Capture the cell that displays the provided text and extract its [X, Y] central coordinate. 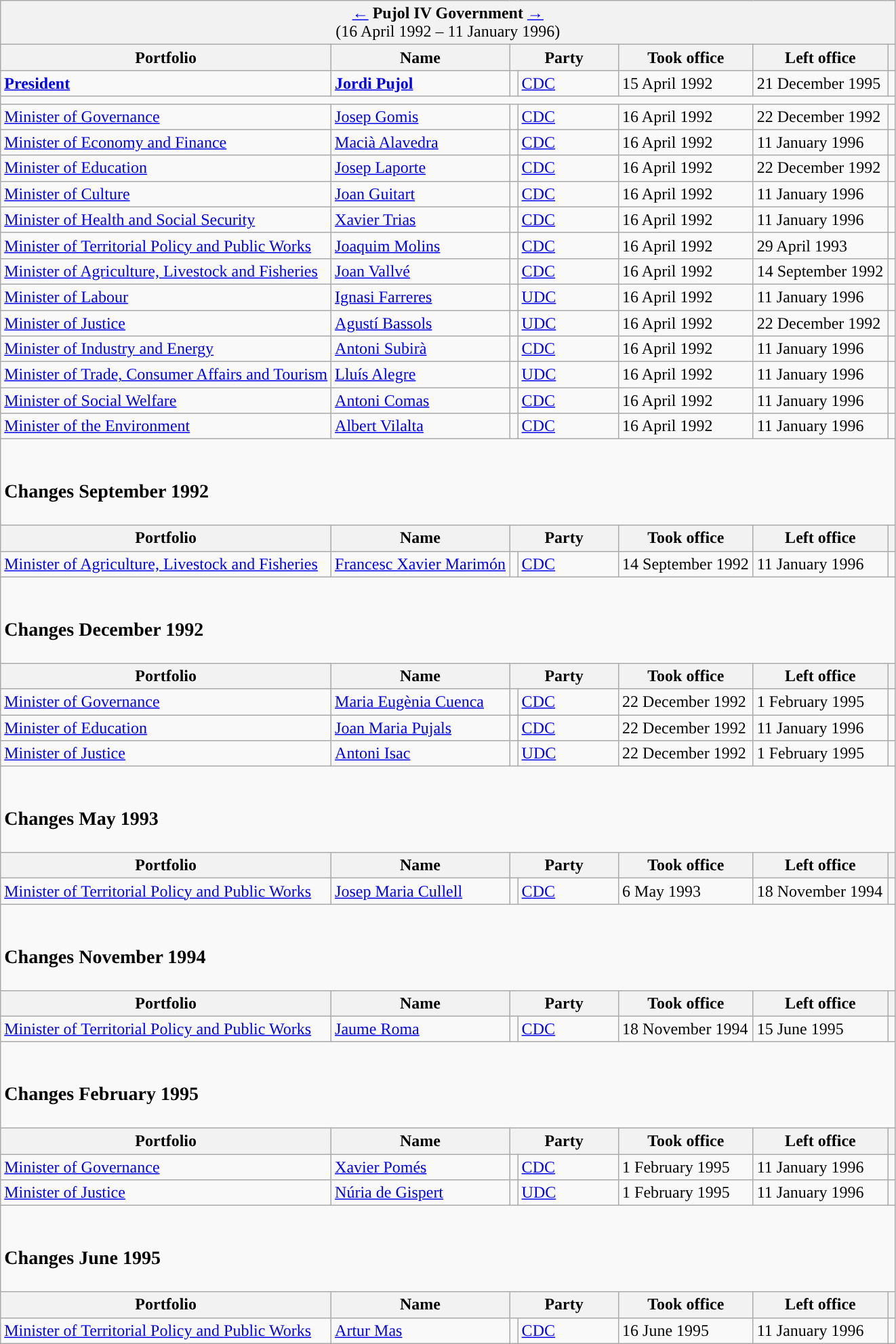
Josep Gomis [420, 117]
Núria de Gispert [420, 1193]
21 December 1995 [820, 83]
Agustí Bassols [420, 323]
15 June 1995 [820, 1029]
Macià Alavedra [420, 142]
Antoni Isac [420, 754]
Changes May 1993 [448, 809]
Xavier Pomés [420, 1167]
Joan Maria Pujals [420, 727]
Minister of Health and Social Security [166, 220]
Minister of the Environment [166, 426]
Minister of Trade, Consumer Affairs and Tourism [166, 375]
Minister of Economy and Finance [166, 142]
Changes December 1992 [448, 619]
Changes September 1992 [448, 483]
Josep Laporte [420, 168]
Albert Vilalta [420, 426]
Xavier Trias [420, 220]
29 April 1993 [820, 245]
Changes June 1995 [448, 1248]
Minister of Social Welfare [166, 401]
Antoni Subirà [420, 349]
6 May 1993 [686, 891]
Minister of Industry and Energy [166, 349]
Antoni Comas [420, 401]
Josep Maria Cullell [420, 891]
Jordi Pujol [420, 83]
Joaquim Molins [420, 245]
President [166, 83]
Minister of Culture [166, 194]
Francesc Xavier Marimón [420, 564]
16 June 1995 [686, 1330]
Joan Guitart [420, 194]
Jaume Roma [420, 1029]
Changes November 1994 [448, 948]
Minister of Labour [166, 297]
Changes February 1995 [448, 1084]
Maria Eugènia Cuenca [420, 701]
Joan Vallvé [420, 271]
Ignasi Farreres [420, 297]
← Pujol IV Government →(16 April 1992 – 11 January 1996) [448, 23]
Artur Mas [420, 1330]
15 April 1992 [686, 83]
Lluís Alegre [420, 375]
